Pinpoint the cell where the given text exists, returning its (X, Y) midpoint coordinate. 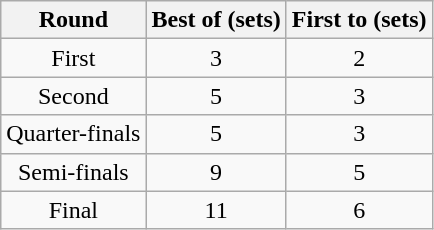
First to (sets) (359, 20)
First (74, 58)
Quarter-finals (74, 134)
Semi-finals (74, 172)
2 (359, 58)
11 (216, 210)
Best of (sets) (216, 20)
6 (359, 210)
Round (74, 20)
9 (216, 172)
Second (74, 96)
Final (74, 210)
